Pinpoint the cell where the given text exists, returning its (X, Y) midpoint coordinate. 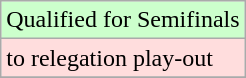
to relegation play-out (123, 58)
Qualified for Semifinals (123, 20)
